Find where the given text appears and provide that cell's center as (x, y) coordinate. 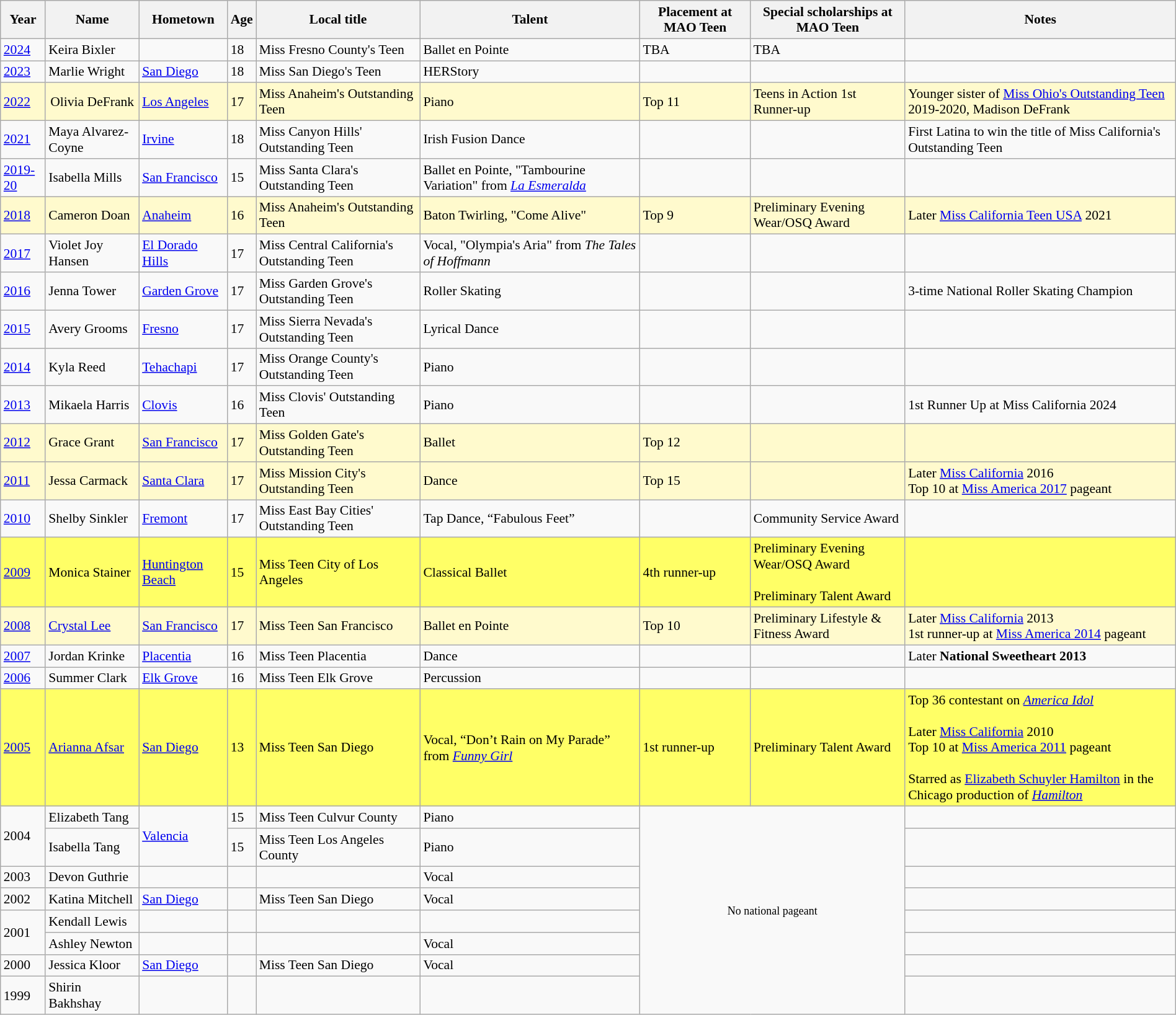
Isabella Mills (92, 177)
2005 (23, 748)
Preliminary Evening Wear/OSQ Award (827, 216)
2008 (23, 626)
Community Service Award (827, 518)
2010 (23, 518)
Elizabeth Tang (92, 817)
Miss Teen Los Angeles County (339, 847)
Top 12 (695, 443)
2014 (23, 367)
Miss Golden Gate's Outstanding Teen (339, 443)
Grace Grant (92, 443)
Miss Teen Placentia (339, 656)
Jessa Carmack (92, 481)
2015 (23, 329)
Monica Stainer (92, 572)
Keira Bixler (92, 50)
Top 10 (695, 626)
Miss Orange County's Outstanding Teen (339, 367)
HERStory (530, 72)
Preliminary Lifestyle & Fitness Award (827, 626)
Anaheim (183, 216)
Miss Canyon Hills' Outstanding Teen (339, 140)
Kendall Lewis (92, 921)
Tehachapi (183, 367)
2012 (23, 443)
Ballet (530, 443)
Later National Sweetheart 2013 (1040, 656)
Miss Teen City of Los Angeles (339, 572)
Miss Teen Elk Grove (339, 678)
Ashley Newton (92, 944)
Miss Fresno County's Teen (339, 50)
Jessica Kloor (92, 965)
1st runner-up (695, 748)
2022 (23, 102)
Preliminary Talent Award (827, 748)
Violet Joy Hansen (92, 253)
Top 9 (695, 216)
Preliminary Evening Wear/OSQ AwardPreliminary Talent Award (827, 572)
Miss Central California's Outstanding Teen (339, 253)
Garden Grove (183, 291)
2023 (23, 72)
Kyla Reed (92, 367)
Jordan Krinke (92, 656)
Katina Mitchell (92, 900)
2000 (23, 965)
No national pageant (772, 910)
3-time National Roller Skating Champion (1040, 291)
2019-20 (23, 177)
Shirin Bakhshay (92, 996)
Miss Sierra Nevada's Outstanding Teen (339, 329)
Teens in Action 1st Runner-up (827, 102)
2004 (23, 836)
Los Angeles (183, 102)
Tap Dance, “Fabulous Feet” (530, 518)
Miss Santa Clara's Outstanding Teen (339, 177)
Later Miss California Teen USA 2021 (1040, 216)
Later Miss California 2016Top 10 at Miss America 2017 pageant (1040, 481)
Miss Teen Culvur County (339, 817)
Jenna Tower (92, 291)
Lyrical Dance (530, 329)
Notes (1040, 20)
Avery Grooms (92, 329)
Talent (530, 20)
Miss Garden Grove's Outstanding Teen (339, 291)
2024 (23, 50)
Miss San Diego's Teen (339, 72)
2017 (23, 253)
Name (92, 20)
2006 (23, 678)
Placement at MAO Teen (695, 20)
Olivia DeFrank (92, 102)
13 (242, 748)
Top 15 (695, 481)
4th runner-up (695, 572)
2003 (23, 877)
Marlie Wright (92, 72)
Devon Guthrie (92, 877)
Shelby Sinkler (92, 518)
Huntington Beach (183, 572)
Special scholarships at MAO Teen (827, 20)
Later Miss California 20131st runner-up at Miss America 2014 pageant (1040, 626)
Elk Grove (183, 678)
Mikaela Harris (92, 406)
1999 (23, 996)
Roller Skating (530, 291)
First Latina to win the title of Miss California's Outstanding Teen (1040, 140)
2001 (23, 933)
Summer Clark (92, 678)
Younger sister of Miss Ohio's Outstanding Teen 2019-2020, Madison DeFrank (1040, 102)
El Dorado Hills (183, 253)
Age (242, 20)
Santa Clara (183, 481)
2018 (23, 216)
Percussion (530, 678)
Cameron Doan (92, 216)
Miss Mission City's Outstanding Teen (339, 481)
Miss Teen San Francisco (339, 626)
Irvine (183, 140)
Vocal, “Don’t Rain on My Parade” from Funny Girl (530, 748)
2007 (23, 656)
1st Runner Up at Miss California 2024 (1040, 406)
2016 (23, 291)
2021 (23, 140)
Maya Alvarez-Coyne (92, 140)
Year (23, 20)
2011 (23, 481)
Placentia (183, 656)
Baton Twirling, "Come Alive" (530, 216)
Hometown (183, 20)
Irish Fusion Dance (530, 140)
Top 11 (695, 102)
Vocal, "Olympia's Aria" from The Tales of Hoffmann (530, 253)
Ballet en Pointe, "Tambourine Variation" from La Esmeralda (530, 177)
2002 (23, 900)
Miss Clovis' Outstanding Teen (339, 406)
Valencia (183, 836)
Fremont (183, 518)
2013 (23, 406)
2009 (23, 572)
Classical Ballet (530, 572)
Local title (339, 20)
Crystal Lee (92, 626)
Fresno (183, 329)
Arianna Afsar (92, 748)
Clovis (183, 406)
Isabella Tang (92, 847)
Miss East Bay Cities' Outstanding Teen (339, 518)
